Return the (x, y) coordinate for the center point of the cell that contains the specified text.  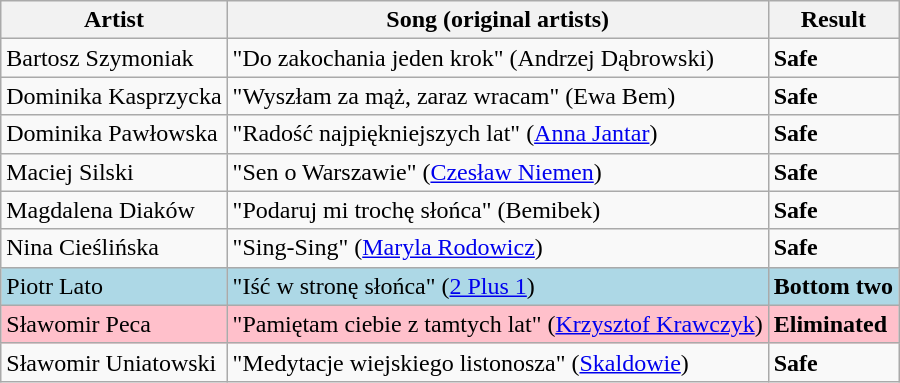
Dominika Pawłowska (114, 134)
"Podaruj mi trochę słońca" (Bemibek) (498, 210)
Sławomir Peca (114, 324)
Result (833, 20)
Dominika Kasprzycka (114, 96)
"Sen o Warszawie" (Czesław Niemen) (498, 172)
"Iść w stronę słońca" (2 Plus 1) (498, 286)
"Radość najpiękniejszych lat" (Anna Jantar) (498, 134)
"Wyszłam za mąż, zaraz wracam" (Ewa Bem) (498, 96)
"Do zakochania jeden krok" (Andrzej Dąbrowski) (498, 58)
Maciej Silski (114, 172)
Sławomir Uniatowski (114, 362)
Eliminated (833, 324)
Song (original artists) (498, 20)
"Sing-Sing" (Maryla Rodowicz) (498, 248)
Nina Cieślińska (114, 248)
Piotr Lato (114, 286)
Magdalena Diaków (114, 210)
"Medytacje wiejskiego listonosza" (Skaldowie) (498, 362)
Artist (114, 20)
Bartosz Szymoniak (114, 58)
Bottom two (833, 286)
"Pamiętam ciebie z tamtych lat" (Krzysztof Krawczyk) (498, 324)
